Return the [X, Y] coordinate for the center point of the cell that contains the specified text.  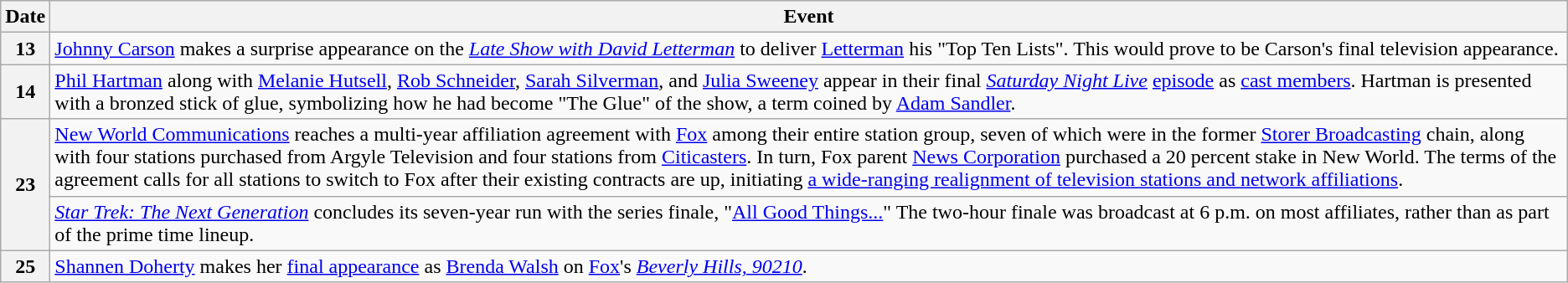
14 [25, 92]
23 [25, 184]
Date [25, 17]
25 [25, 266]
Event [809, 17]
13 [25, 49]
Shannen Doherty makes her final appearance as Brenda Walsh on Fox's Beverly Hills, 90210. [809, 266]
